Scan for the cell matching the given text and deliver its [x, y] coordinate at center. 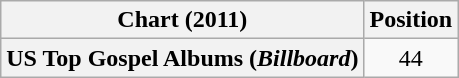
US Top Gospel Albums (Billboard) [182, 58]
Position [411, 20]
44 [411, 58]
Chart (2011) [182, 20]
